Extract the [X, Y] coordinate from the center of the cell holding the provided text.  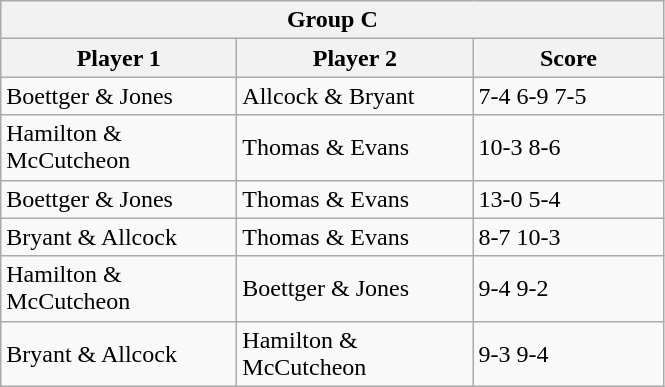
10-3 8-6 [568, 148]
Player 2 [355, 58]
8-7 10-3 [568, 237]
Player 1 [119, 58]
Score [568, 58]
7-4 6-9 7-5 [568, 96]
Allcock & Bryant [355, 96]
13-0 5-4 [568, 199]
Group C [332, 20]
9-3 9-4 [568, 354]
9-4 9-2 [568, 288]
